Find where the given text appears and provide that cell's center as [X, Y] coordinate. 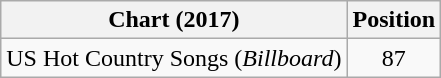
Chart (2017) [174, 20]
87 [394, 58]
US Hot Country Songs (Billboard) [174, 58]
Position [394, 20]
